Return (x, y) of the center of cell containing provided text 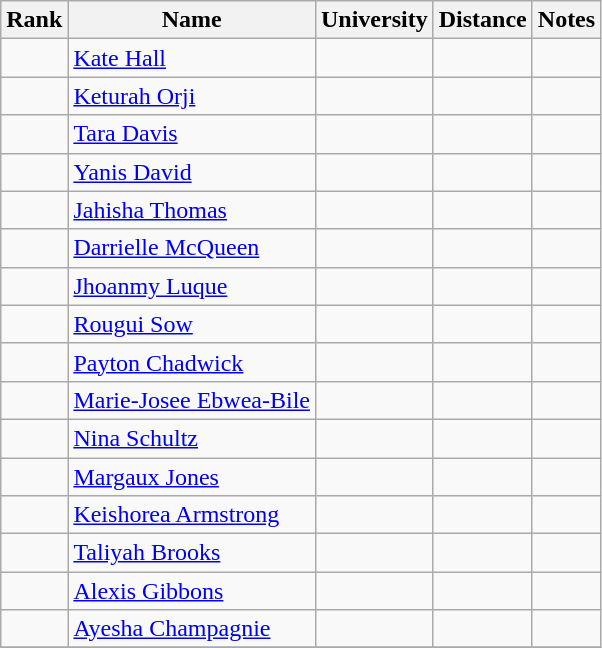
Name (192, 20)
Alexis Gibbons (192, 591)
Rank (34, 20)
Marie-Josee Ebwea-Bile (192, 400)
Ayesha Champagnie (192, 629)
University (374, 20)
Notes (566, 20)
Kate Hall (192, 58)
Tara Davis (192, 134)
Distance (482, 20)
Keishorea Armstrong (192, 515)
Jhoanmy Luque (192, 286)
Darrielle McQueen (192, 248)
Jahisha Thomas (192, 210)
Keturah Orji (192, 96)
Yanis David (192, 172)
Nina Schultz (192, 438)
Payton Chadwick (192, 362)
Taliyah Brooks (192, 553)
Margaux Jones (192, 477)
Rougui Sow (192, 324)
